Capture the cell that displays the provided text and extract its [x, y] central coordinate. 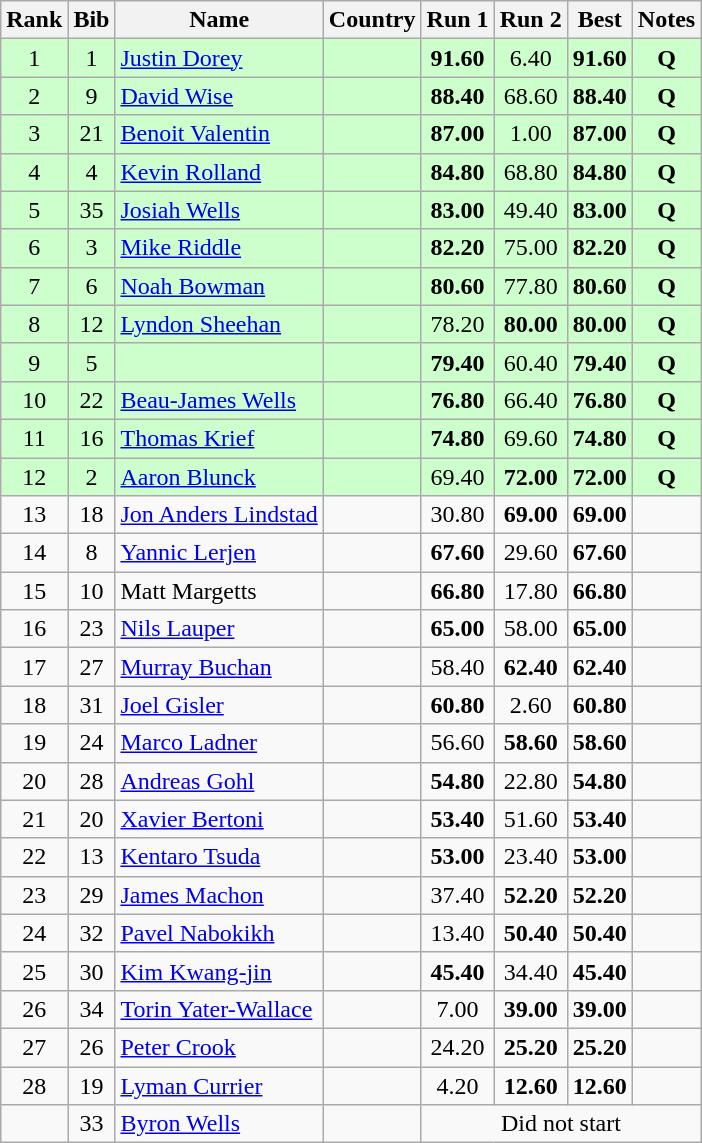
Benoit Valentin [219, 134]
30.80 [458, 515]
Lyman Currier [219, 1085]
58.00 [530, 629]
Thomas Krief [219, 438]
Beau-James Wells [219, 400]
2.60 [530, 705]
17.80 [530, 591]
4.20 [458, 1085]
29.60 [530, 553]
Murray Buchan [219, 667]
James Machon [219, 895]
25 [34, 971]
56.60 [458, 743]
Bib [92, 20]
24.20 [458, 1047]
34.40 [530, 971]
Peter Crook [219, 1047]
Marco Ladner [219, 743]
34 [92, 1009]
David Wise [219, 96]
Jon Anders Lindstad [219, 515]
Byron Wells [219, 1124]
Pavel Nabokikh [219, 933]
Matt Margetts [219, 591]
Nils Lauper [219, 629]
11 [34, 438]
Yannic Lerjen [219, 553]
31 [92, 705]
22.80 [530, 781]
58.40 [458, 667]
Xavier Bertoni [219, 819]
Run 2 [530, 20]
15 [34, 591]
13.40 [458, 933]
68.80 [530, 172]
37.40 [458, 895]
35 [92, 210]
32 [92, 933]
Torin Yater-Wallace [219, 1009]
33 [92, 1124]
Name [219, 20]
Justin Dorey [219, 58]
6.40 [530, 58]
Lyndon Sheehan [219, 324]
68.60 [530, 96]
23.40 [530, 857]
Kim Kwang-jin [219, 971]
51.60 [530, 819]
Aaron Blunck [219, 477]
Joel Gisler [219, 705]
Noah Bowman [219, 286]
60.40 [530, 362]
75.00 [530, 248]
Mike Riddle [219, 248]
Josiah Wells [219, 210]
69.40 [458, 477]
Best [600, 20]
30 [92, 971]
49.40 [530, 210]
66.40 [530, 400]
77.80 [530, 286]
1.00 [530, 134]
78.20 [458, 324]
14 [34, 553]
Kevin Rolland [219, 172]
29 [92, 895]
Country [372, 20]
Kentaro Tsuda [219, 857]
17 [34, 667]
Run 1 [458, 20]
Andreas Gohl [219, 781]
Rank [34, 20]
Notes [666, 20]
69.60 [530, 438]
7 [34, 286]
7.00 [458, 1009]
Did not start [561, 1124]
